Output the [X, Y] coordinate of the center of the cell containing the given text.  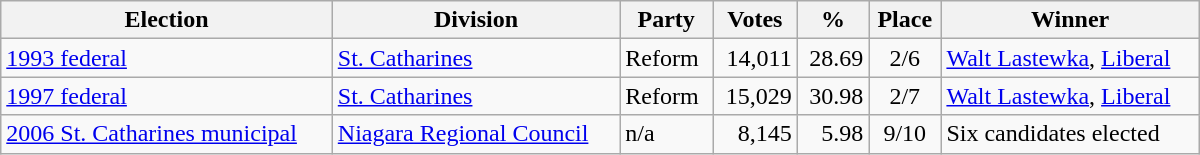
15,029 [756, 96]
Winner [1070, 20]
Place [905, 20]
Votes [756, 20]
14,011 [756, 58]
8,145 [756, 134]
Division [476, 20]
1993 federal [167, 58]
Election [167, 20]
1997 federal [167, 96]
30.98 [832, 96]
9/10 [905, 134]
n/a [666, 134]
2/7 [905, 96]
2/6 [905, 58]
Party [666, 20]
2006 St. Catharines municipal [167, 134]
Six candidates elected [1070, 134]
5.98 [832, 134]
28.69 [832, 58]
% [832, 20]
Niagara Regional Council [476, 134]
